Provide the [x, y] coordinate of the cell's center where the given text is located.  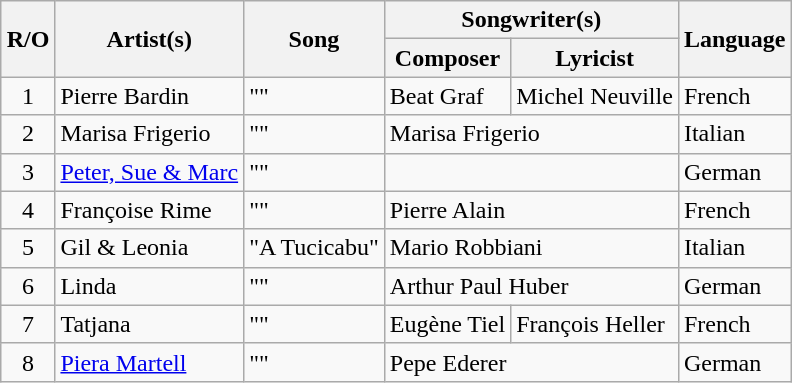
Peter, Sue & Marc [150, 172]
Françoise Rime [150, 210]
Linda [150, 286]
Language [734, 39]
Gil & Leonia [150, 248]
Lyricist [595, 58]
3 [28, 172]
Piera Martell [150, 362]
8 [28, 362]
Composer [447, 58]
4 [28, 210]
2 [28, 134]
"A Tucicabu" [314, 248]
Pepe Ederer [531, 362]
Songwriter(s) [531, 20]
Mario Robbiani [531, 248]
Pierre Alain [531, 210]
Beat Graf [447, 96]
Song [314, 39]
Artist(s) [150, 39]
François Heller [595, 324]
Tatjana [150, 324]
Pierre Bardin [150, 96]
Michel Neuville [595, 96]
R/O [28, 39]
1 [28, 96]
7 [28, 324]
6 [28, 286]
5 [28, 248]
Arthur Paul Huber [531, 286]
Eugène Tiel [447, 324]
